Scan for the cell matching the given text and deliver its (X, Y) coordinate at center. 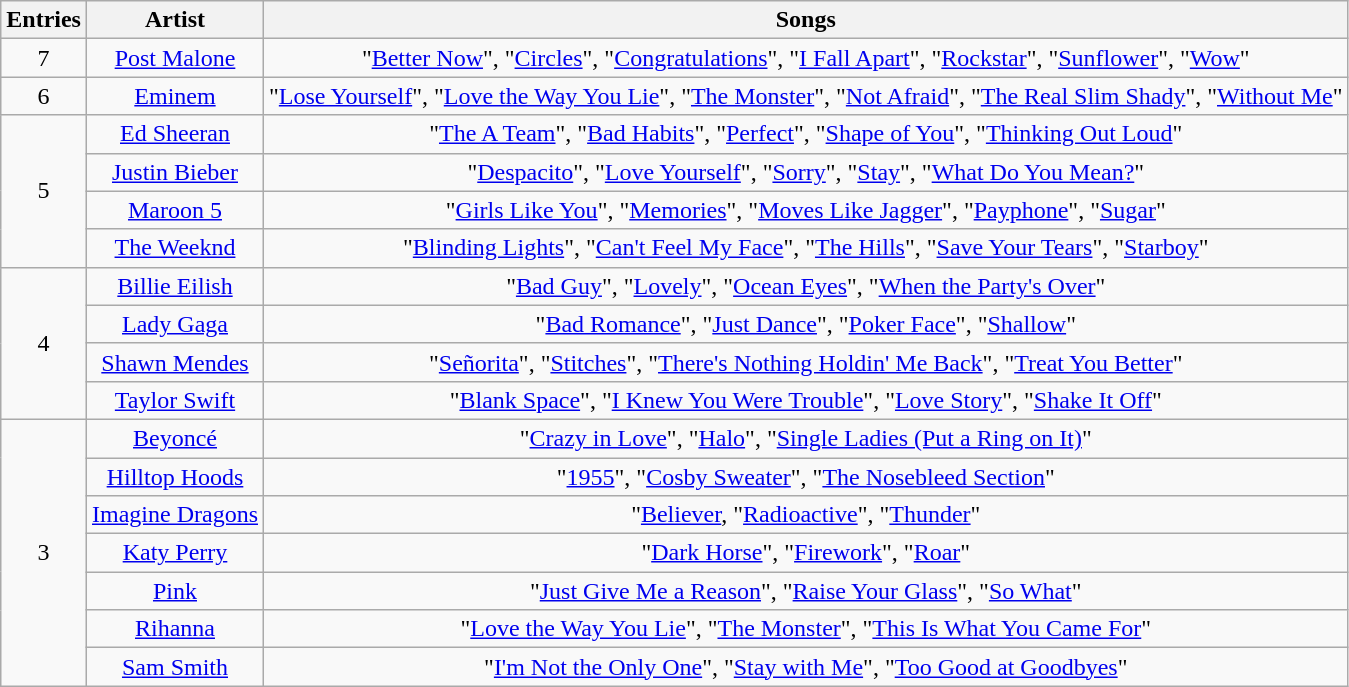
"Señorita", "Stitches", "There's Nothing Holdin' Me Back", "Treat You Better" (806, 362)
Ed Sheeran (174, 134)
3 (44, 552)
"I'm Not the Only One", "Stay with Me", "Too Good at Goodbyes" (806, 667)
"Crazy in Love", "Halo", "Single Ladies (Put a Ring on It)" (806, 438)
Beyoncé (174, 438)
"Lose Yourself", "Love the Way You Lie", "The Monster", "Not Afraid", "The Real Slim Shady", "Without Me" (806, 96)
Justin Bieber (174, 172)
"Just Give Me a Reason", "Raise Your Glass", "So What" (806, 591)
"The A Team", "Bad Habits", "Perfect", "Shape of You", "Thinking Out Loud" (806, 134)
Rihanna (174, 629)
"Bad Romance", "Just Dance", "Poker Face", "Shallow" (806, 324)
"Despacito", "Love Yourself", "Sorry", "Stay", "What Do You Mean?" (806, 172)
"Bad Guy", "Lovely", "Ocean Eyes", "When the Party's Over" (806, 286)
6 (44, 96)
"Love the Way You Lie", "The Monster", "This Is What You Came For" (806, 629)
5 (44, 191)
Katy Perry (174, 553)
Post Malone (174, 58)
Imagine Dragons (174, 515)
Entries (44, 20)
The Weeknd (174, 248)
Hilltop Hoods (174, 477)
Lady Gaga (174, 324)
Maroon 5 (174, 210)
"Girls Like You", "Memories", "Moves Like Jagger", "Payphone", "Sugar" (806, 210)
Taylor Swift (174, 400)
Eminem (174, 96)
7 (44, 58)
Pink (174, 591)
Shawn Mendes (174, 362)
"Blinding Lights", "Can't Feel My Face", "The Hills", "Save Your Tears", "Starboy" (806, 248)
4 (44, 343)
Sam Smith (174, 667)
"Better Now", "Circles", "Congratulations", "I Fall Apart", "Rockstar", "Sunflower", "Wow" (806, 58)
"Dark Horse", "Firework", "Roar" (806, 553)
Artist (174, 20)
Billie Eilish (174, 286)
"1955", "Cosby Sweater", "The Nosebleed Section" (806, 477)
"Blank Space", "I Knew You Were Trouble", "Love Story", "Shake It Off" (806, 400)
Songs (806, 20)
"Believer, "Radioactive", "Thunder" (806, 515)
